Extract the [x, y] coordinate from the center of the cell holding the provided text.  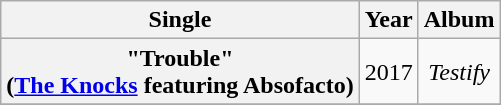
Testify [459, 72]
Year [388, 20]
Album [459, 20]
2017 [388, 72]
Single [180, 20]
"Trouble"(The Knocks featuring Absofacto) [180, 72]
